Output the [X, Y] coordinate of the center of the cell containing the given text.  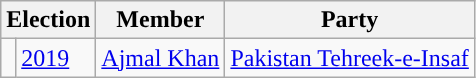
Pakistan Tehreek-e-Insaf [350, 58]
Party [350, 20]
Election [48, 20]
Member [160, 20]
2019 [56, 58]
Ajmal Khan [160, 58]
